Find where the given text appears and provide that cell's center as [x, y] coordinate. 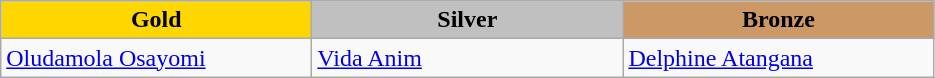
Vida Anim [468, 58]
Delphine Atangana [778, 58]
Silver [468, 20]
Gold [156, 20]
Oludamola Osayomi [156, 58]
Bronze [778, 20]
